Scan for the cell matching the given text and deliver its (X, Y) coordinate at center. 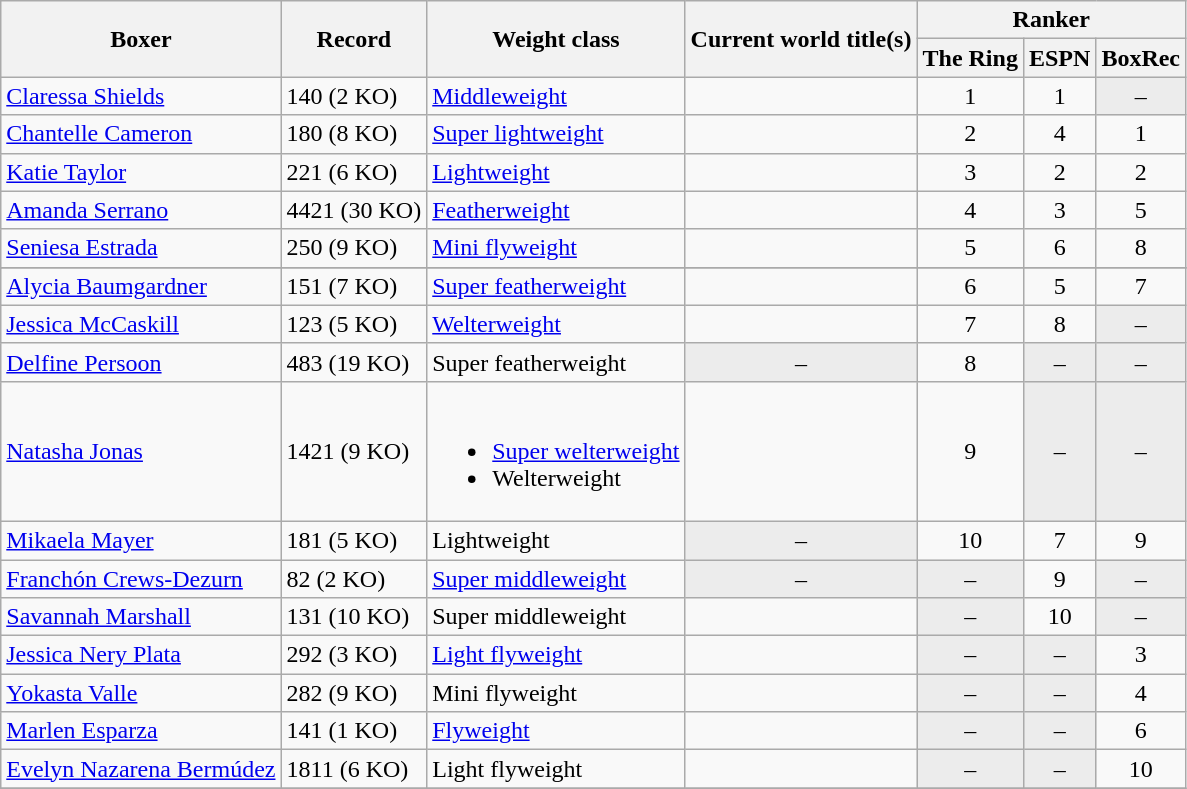
Franchón Crews-Dezurn (141, 579)
Super lightweight (556, 134)
Welterweight (556, 324)
Record (354, 39)
ESPN (1059, 58)
250 (9 KO) (354, 248)
Mikaela Mayer (141, 540)
151 (7 KO) (354, 286)
BoxRec (1141, 58)
Featherweight (556, 210)
1811 (6 KO) (354, 769)
Delfine Persoon (141, 362)
Amanda Serrano (141, 210)
Claressa Shields (141, 96)
Chantelle Cameron (141, 134)
82 (2 KO) (354, 579)
131 (10 KO) (354, 617)
Alycia Baumgardner (141, 286)
1421 (9 KO) (354, 451)
Current world title(s) (801, 39)
Jessica McCaskill (141, 324)
Flyweight (556, 731)
181 (5 KO) (354, 540)
141 (1 KO) (354, 731)
292 (3 KO) (354, 655)
Jessica Nery Plata (141, 655)
140 (2 KO) (354, 96)
Evelyn Nazarena Bermúdez (141, 769)
Savannah Marshall (141, 617)
Ranker (1052, 20)
Weight class (556, 39)
Seniesa Estrada (141, 248)
282 (9 KO) (354, 693)
Natasha Jonas (141, 451)
Middleweight (556, 96)
4421 (30 KO) (354, 210)
Katie Taylor (141, 172)
Marlen Esparza (141, 731)
The Ring (970, 58)
123 (5 KO) (354, 324)
Yokasta Valle (141, 693)
Boxer (141, 39)
Super welterweightWelterweight (556, 451)
180 (8 KO) (354, 134)
221 (6 KO) (354, 172)
483 (19 KO) (354, 362)
